Locate the cell with the specified text and output its [X, Y] center coordinate. 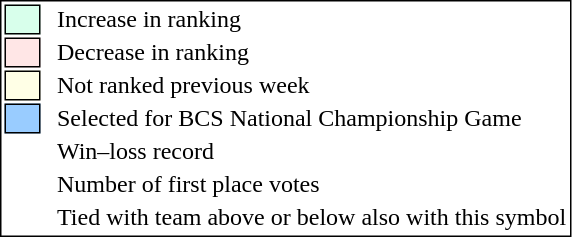
Tied with team above or below also with this symbol [312, 217]
Increase in ranking [312, 19]
Win–loss record [312, 151]
Number of first place votes [312, 185]
Selected for BCS National Championship Game [312, 119]
Decrease in ranking [312, 53]
Not ranked previous week [312, 85]
